Pinpoint the cell where the given text exists, returning its [X, Y] midpoint coordinate. 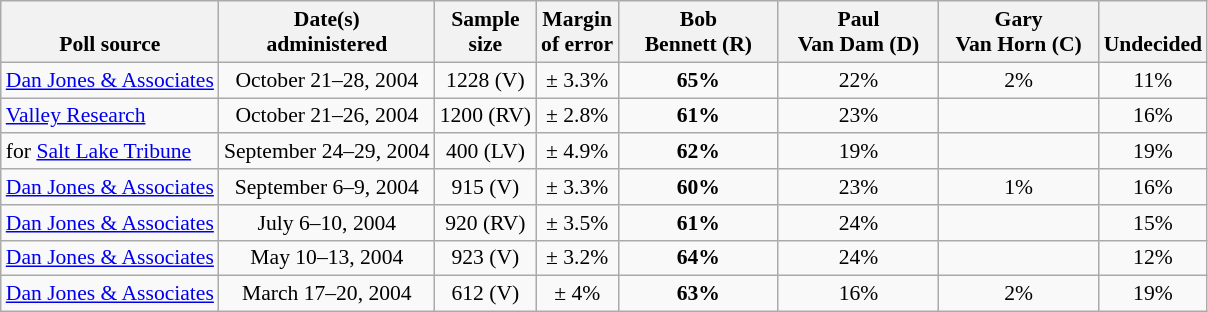
May 10–13, 2004 [327, 258]
63% [698, 294]
BobBennett (R) [698, 32]
± 3.2% [577, 258]
± 4.9% [577, 152]
22% [858, 80]
11% [1153, 80]
12% [1153, 258]
1228 (V) [486, 80]
64% [698, 258]
920 (RV) [486, 223]
for Salt Lake Tribune [110, 152]
65% [698, 80]
612 (V) [486, 294]
October 21–26, 2004 [327, 116]
400 (LV) [486, 152]
62% [698, 152]
Undecided [1153, 32]
October 21–28, 2004 [327, 80]
60% [698, 187]
September 24–29, 2004 [327, 152]
Date(s)administered [327, 32]
Marginof error [577, 32]
923 (V) [486, 258]
915 (V) [486, 187]
± 3.5% [577, 223]
GaryVan Horn (C) [1019, 32]
1200 (RV) [486, 116]
1% [1019, 187]
± 4% [577, 294]
March 17–20, 2004 [327, 294]
15% [1153, 223]
Samplesize [486, 32]
PaulVan Dam (D) [858, 32]
Poll source [110, 32]
September 6–9, 2004 [327, 187]
Valley Research [110, 116]
± 2.8% [577, 116]
July 6–10, 2004 [327, 223]
